Determine the [x, y] coordinate at the center of the cell enclosing the given text.  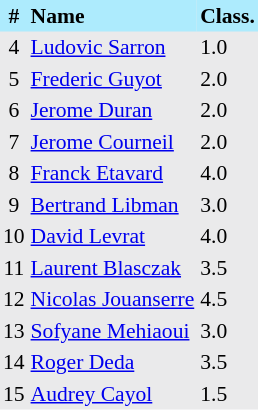
Ludovic Sarron [113, 48]
# [14, 16]
13 [14, 331]
Name [113, 16]
6 [14, 110]
Audrey Cayol [113, 394]
Jerome Duran [113, 110]
David Levrat [113, 236]
7 [14, 142]
1.0 [228, 48]
5 [14, 79]
11 [14, 268]
Roger Deda [113, 362]
Class. [228, 16]
4.5 [228, 300]
4 [14, 48]
Bertrand Libman [113, 205]
14 [14, 362]
9 [14, 205]
Frederic Guyot [113, 79]
10 [14, 236]
Jerome Courneil [113, 142]
Laurent Blasczak [113, 268]
Sofyane Mehiaoui [113, 331]
12 [14, 300]
8 [14, 174]
Nicolas Jouanserre [113, 300]
15 [14, 394]
Franck Etavard [113, 174]
1.5 [228, 394]
